From the cell containing the given text, extract its center point as (X, Y) coordinate. 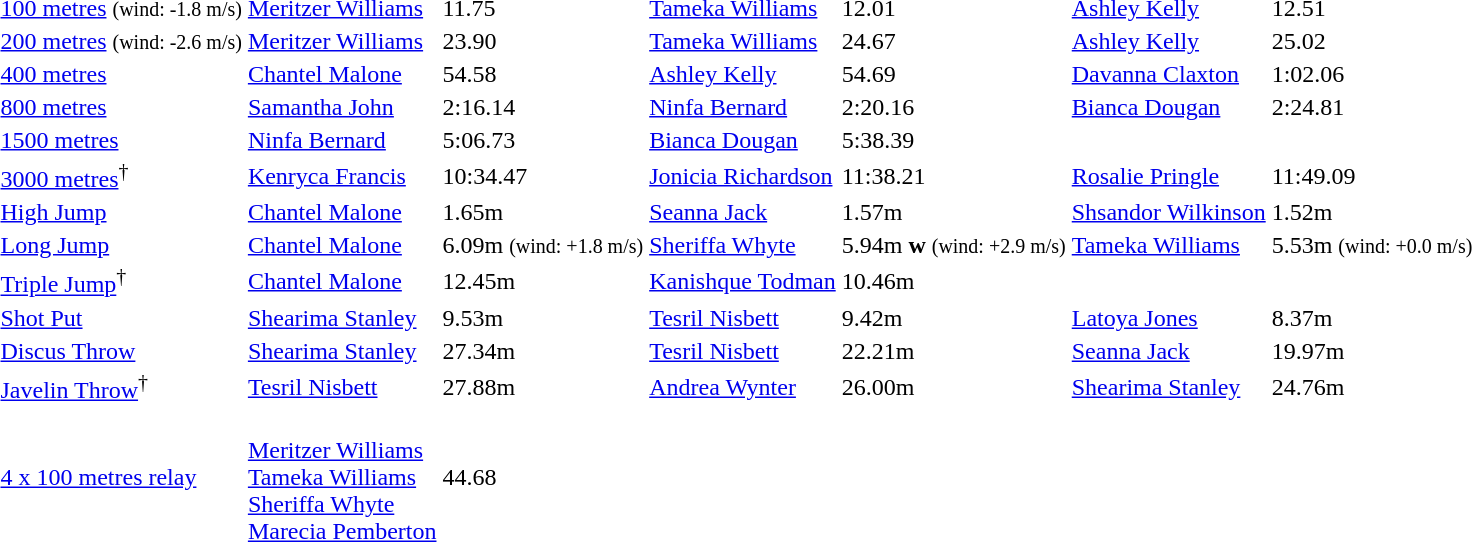
54.69 (954, 74)
Rosalie Pringle (1168, 176)
Sheriffa Whyte (743, 245)
1.65m (543, 212)
Latoya Jones (1168, 318)
Davanna Claxton (1168, 74)
1.57m (954, 212)
54.58 (543, 74)
12.45m (543, 281)
22.21m (954, 351)
27.88m (543, 387)
6.09m (wind: +1.8 m/s) (543, 245)
Kenryca Francis (342, 176)
23.90 (543, 41)
26.00m (954, 387)
11:38.21 (954, 176)
Jonicia Richardson (743, 176)
27.34m (543, 351)
10.46m (954, 281)
9.42m (954, 318)
5:38.39 (954, 140)
5.94m w (wind: +2.9 m/s) (954, 245)
Samantha John (342, 107)
Meritzer Williams (342, 41)
5:06.73 (543, 140)
2:16.14 (543, 107)
2:20.16 (954, 107)
24.67 (954, 41)
Kanishque Todman (743, 281)
Andrea Wynter (743, 387)
9.53m (543, 318)
Shsandor Wilkinson (1168, 212)
10:34.47 (543, 176)
